Identify which cell holds the provided text, then report its [X, Y] central coordinate. 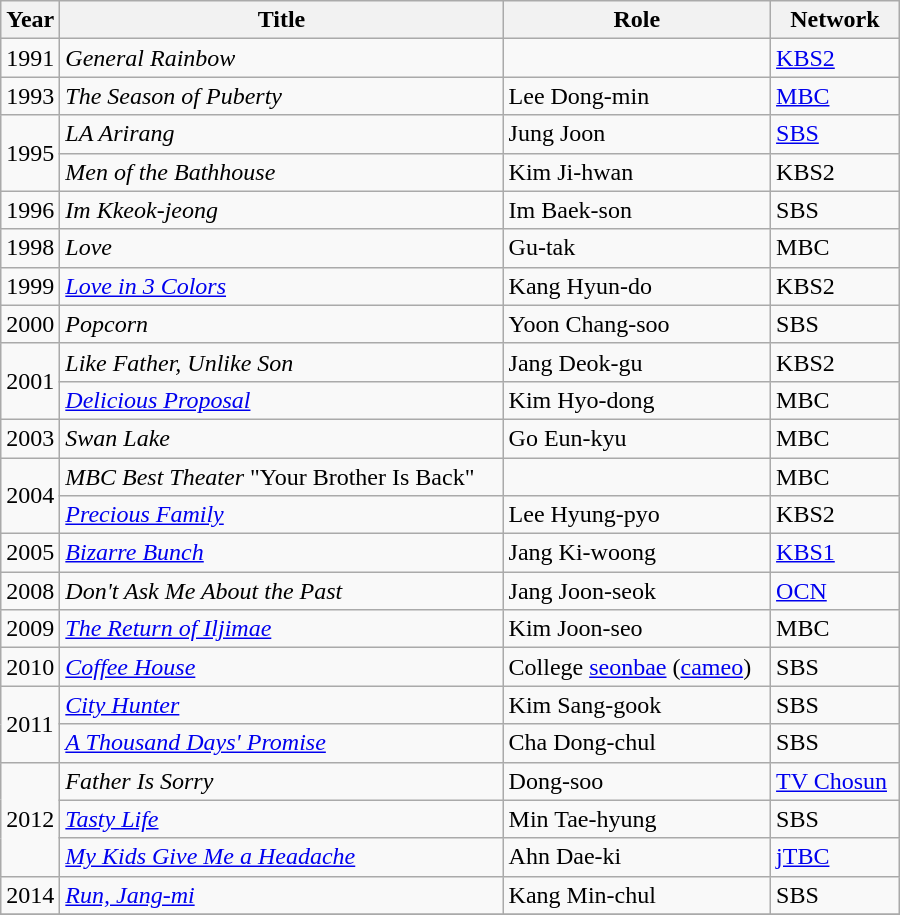
Jang Deok-gu [637, 362]
Run, Jang-mi [282, 895]
1993 [30, 96]
Jang Ki-woong [637, 553]
Ahn Dae-ki [637, 857]
1999 [30, 286]
My Kids Give Me a Headache [282, 857]
Cha Dong-chul [637, 743]
Dong-soo [637, 781]
2001 [30, 381]
Jang Joon-seok [637, 591]
Kim Sang-gook [637, 705]
2009 [30, 629]
Kim Joon-seo [637, 629]
Coffee House [282, 667]
Father Is Sorry [282, 781]
Im Kkeok-jeong [282, 210]
Kim Hyo-dong [637, 400]
2004 [30, 496]
Don't Ask Me About the Past [282, 591]
KBS1 [836, 553]
OCN [836, 591]
Go Eun-kyu [637, 438]
Bizarre Bunch [282, 553]
General Rainbow [282, 58]
1996 [30, 210]
Love in 3 Colors [282, 286]
Popcorn [282, 324]
Kang Hyun-do [637, 286]
Im Baek-son [637, 210]
MBC Best Theater "Your Brother Is Back" [282, 477]
2008 [30, 591]
Title [282, 20]
Min Tae-hyung [637, 819]
Tasty Life [282, 819]
Precious Family [282, 515]
A Thousand Days' Promise [282, 743]
1998 [30, 248]
1995 [30, 153]
2011 [30, 724]
Network [836, 20]
Kim Ji-hwan [637, 172]
Yoon Chang-soo [637, 324]
Role [637, 20]
Year [30, 20]
Delicious Proposal [282, 400]
TV Chosun [836, 781]
2014 [30, 895]
jTBC [836, 857]
Men of the Bathhouse [282, 172]
Jung Joon [637, 134]
Swan Lake [282, 438]
2010 [30, 667]
City Hunter [282, 705]
2012 [30, 819]
Like Father, Unlike Son [282, 362]
The Return of Iljimae [282, 629]
2003 [30, 438]
Lee Dong-min [637, 96]
Lee Hyung-pyo [637, 515]
Gu-tak [637, 248]
The Season of Puberty [282, 96]
Kang Min-chul [637, 895]
1991 [30, 58]
Love [282, 248]
2000 [30, 324]
College seonbae (cameo) [637, 667]
2005 [30, 553]
LA Arirang [282, 134]
